Extract the [X, Y] coordinate from the center of the cell holding the provided text.  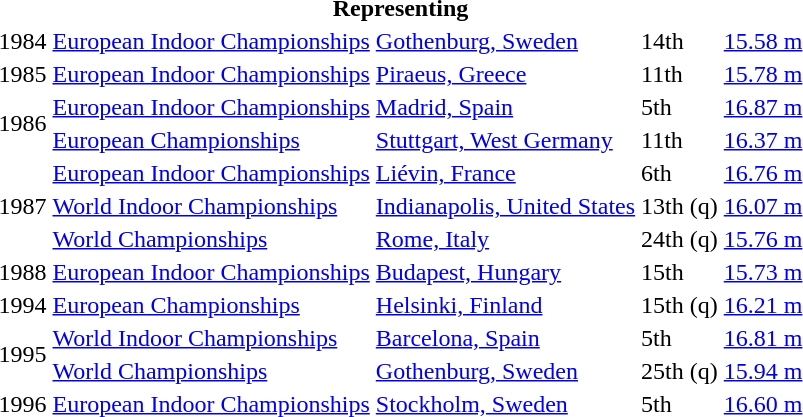
15th [680, 272]
Helsinki, Finland [505, 305]
Rome, Italy [505, 239]
13th (q) [680, 206]
14th [680, 41]
25th (q) [680, 371]
15th (q) [680, 305]
24th (q) [680, 239]
Budapest, Hungary [505, 272]
Piraeus, Greece [505, 74]
Barcelona, Spain [505, 338]
Stuttgart, West Germany [505, 140]
Liévin, France [505, 173]
Indianapolis, United States [505, 206]
6th [680, 173]
Madrid, Spain [505, 107]
